Find where the given text appears and provide that cell's center as (x, y) coordinate. 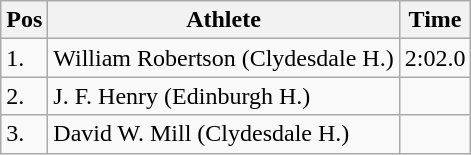
2:02.0 (435, 58)
William Robertson (Clydesdale H.) (224, 58)
2. (24, 96)
Pos (24, 20)
Time (435, 20)
J. F. Henry (Edinburgh H.) (224, 96)
3. (24, 134)
1. (24, 58)
David W. Mill (Clydesdale H.) (224, 134)
Athlete (224, 20)
